Return [x, y] of the center of cell containing provided text 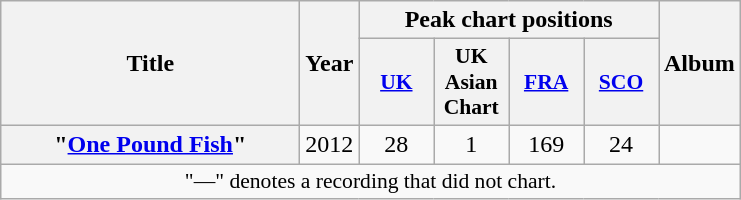
Year [330, 64]
UK Asian Chart [472, 82]
169 [546, 144]
"One Pound Fish" [150, 144]
Peak chart positions [509, 20]
Title [150, 64]
1 [472, 144]
"—" denotes a recording that did not chart. [371, 182]
Album [699, 64]
24 [622, 144]
28 [396, 144]
UK [396, 82]
2012 [330, 144]
FRA [546, 82]
SCO [622, 82]
